Detect which cell encompasses the target text, then output its (X, Y) center coordinate. 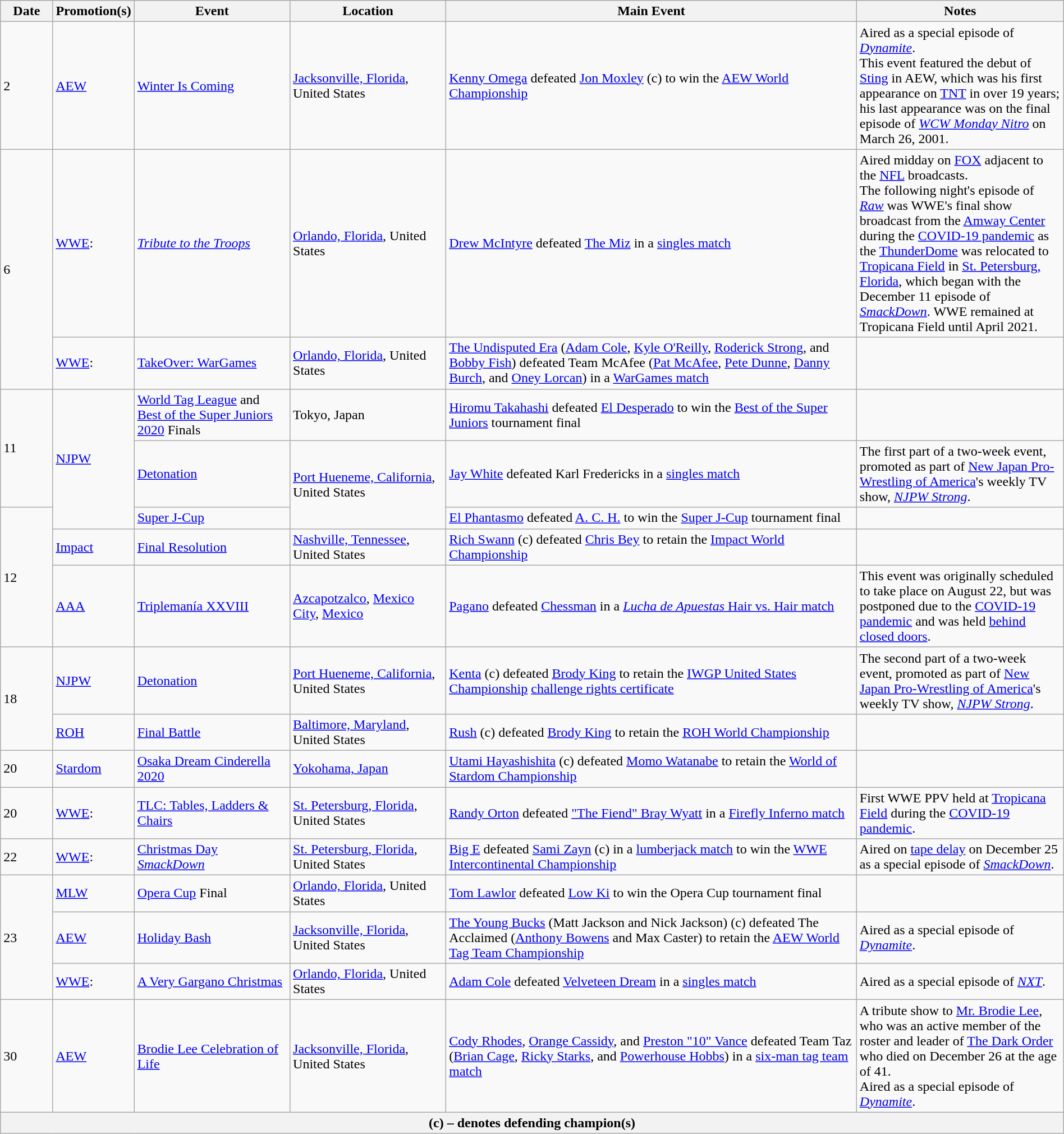
Opera Cup Final (212, 893)
Triplemanía XXVIII (212, 606)
6 (27, 269)
Aired on tape delay on December 25 as a special episode of SmackDown. (960, 857)
23 (27, 938)
World Tag League and Best of the Super Juniors 2020 Finals (212, 415)
Hiromu Takahashi defeated El Desperado to win the Best of the Super Juniors tournament final (652, 415)
Yokohama, Japan (368, 769)
Baltimore, Maryland, United States (368, 732)
Big E defeated Sami Zayn (c) in a lumberjack match to win the WWE Intercontinental Championship (652, 857)
Impact (93, 547)
12 (27, 577)
This event was originally scheduled to take place on August 22, but was postponed due to the COVID-19 pandemic and was held behind closed doors. (960, 606)
Stardom (93, 769)
Holiday Bash (212, 938)
Brodie Lee Celebration of Life (212, 1056)
Super J-Cup (212, 518)
Utami Hayashishita (c) defeated Momo Watanabe to retain the World of Stardom Championship (652, 769)
TakeOver: WarGames (212, 363)
Azcapotzalco, Mexico City, Mexico (368, 606)
Date (27, 11)
Pagano defeated Chessman in a Lucha de Apuestas Hair vs. Hair match (652, 606)
Location (368, 11)
Kenta (c) defeated Brody King to retain the IWGP United States Championship challenge rights certificate (652, 680)
Christmas Day SmackDown (212, 857)
Nashville, Tennessee, United States (368, 547)
MLW (93, 893)
22 (27, 857)
30 (27, 1056)
Main Event (652, 11)
Winter Is Coming (212, 85)
Randy Orton defeated "The Fiend" Bray Wyatt in a Firefly Inferno match (652, 812)
A Very Gargano Christmas (212, 982)
Aired as a special episode of Dynamite. (960, 938)
The second part of a two-week event, promoted as part of New Japan Pro-Wrestling of America's weekly TV show, NJPW Strong. (960, 680)
Cody Rhodes, Orange Cassidy, and Preston "10" Vance defeated Team Taz (Brian Cage, Ricky Starks, and Powerhouse Hobbs) in a six-man tag team match (652, 1056)
Final Resolution (212, 547)
Promotion(s) (93, 11)
Kenny Omega defeated Jon Moxley (c) to win the AEW World Championship (652, 85)
AAA (93, 606)
Tom Lawlor defeated Low Ki to win the Opera Cup tournament final (652, 893)
Drew McIntyre defeated The Miz in a singles match (652, 244)
Adam Cole defeated Velveteen Dream in a singles match (652, 982)
Jay White defeated Karl Fredericks in a singles match (652, 474)
ROH (93, 732)
Osaka Dream Cinderella 2020 (212, 769)
11 (27, 448)
Rich Swann (c) defeated Chris Bey to retain the Impact World Championship (652, 547)
(c) – denotes defending champion(s) (532, 1123)
Final Battle (212, 732)
Aired as a special episode of NXT. (960, 982)
Tribute to the Troops (212, 244)
2 (27, 85)
Event (212, 11)
First WWE PPV held at Tropicana Field during the COVID-19 pandemic. (960, 812)
The first part of a two-week event, promoted as part of New Japan Pro-Wrestling of America's weekly TV show, NJPW Strong. (960, 474)
Rush (c) defeated Brody King to retain the ROH World Championship (652, 732)
El Phantasmo defeated A. C. H. to win the Super J-Cup tournament final (652, 518)
Notes (960, 11)
TLC: Tables, Ladders & Chairs (212, 812)
18 (27, 699)
Tokyo, Japan (368, 415)
